Return the [X, Y] coordinate for the center point of the cell that contains the specified text.  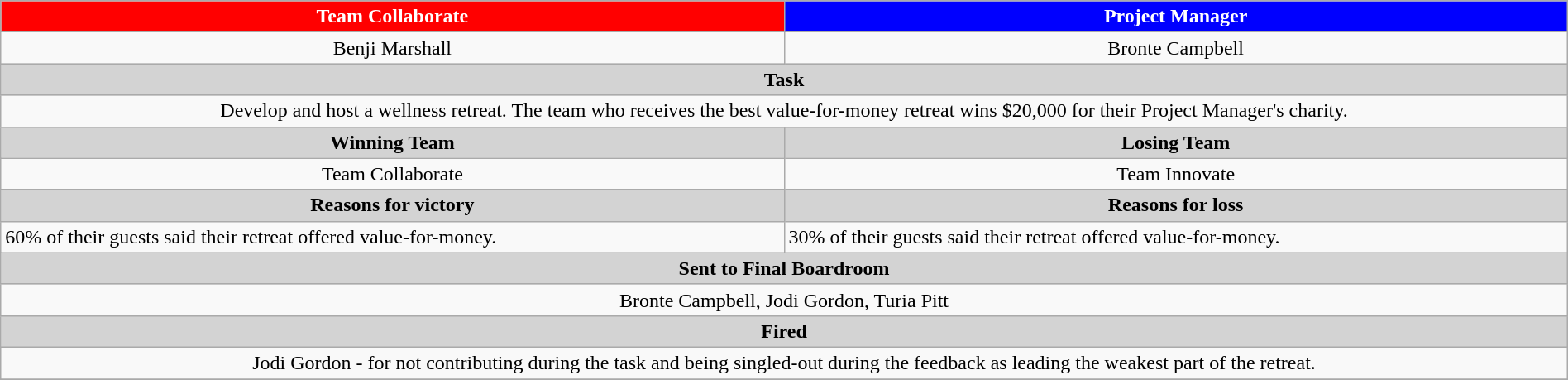
Winning Team [392, 142]
Losing Team [1176, 142]
60% of their guests said their retreat offered value-for-money. [392, 237]
Reasons for loss [1176, 205]
Reasons for victory [392, 205]
Team Innovate [1176, 174]
Benji Marshall [392, 48]
Sent to Final Boardroom [784, 268]
Bronte Campbell, Jodi Gordon, Turia Pitt [784, 300]
Develop and host a wellness retreat. The team who receives the best value-for-money retreat wins $20,000 for their Project Manager's charity. [784, 111]
Bronte Campbell [1176, 48]
Task [784, 79]
Fired [784, 331]
Jodi Gordon - for not contributing during the task and being singled-out during the feedback as leading the weakest part of the retreat. [784, 363]
Project Manager [1176, 17]
30% of their guests said their retreat offered value-for-money. [1176, 237]
